Detect which cell encompasses the target text, then output its (x, y) center coordinate. 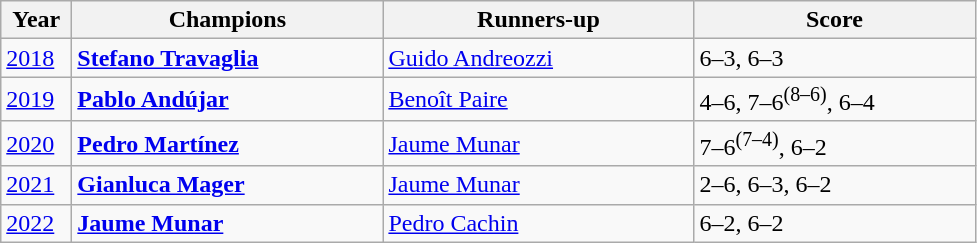
2019 (36, 100)
2021 (36, 185)
Pedro Cachin (538, 223)
Score (834, 20)
6–2, 6–2 (834, 223)
Gianluca Mager (228, 185)
2–6, 6–3, 6–2 (834, 185)
4–6, 7–6(8–6), 6–4 (834, 100)
Pedro Martínez (228, 144)
Champions (228, 20)
2022 (36, 223)
2018 (36, 58)
2020 (36, 144)
Guido Andreozzi (538, 58)
Pablo Andújar (228, 100)
Runners-up (538, 20)
6–3, 6–3 (834, 58)
Benoît Paire (538, 100)
Year (36, 20)
7–6(7–4), 6–2 (834, 144)
Stefano Travaglia (228, 58)
